Pinpoint the cell where the given text exists, returning its (x, y) midpoint coordinate. 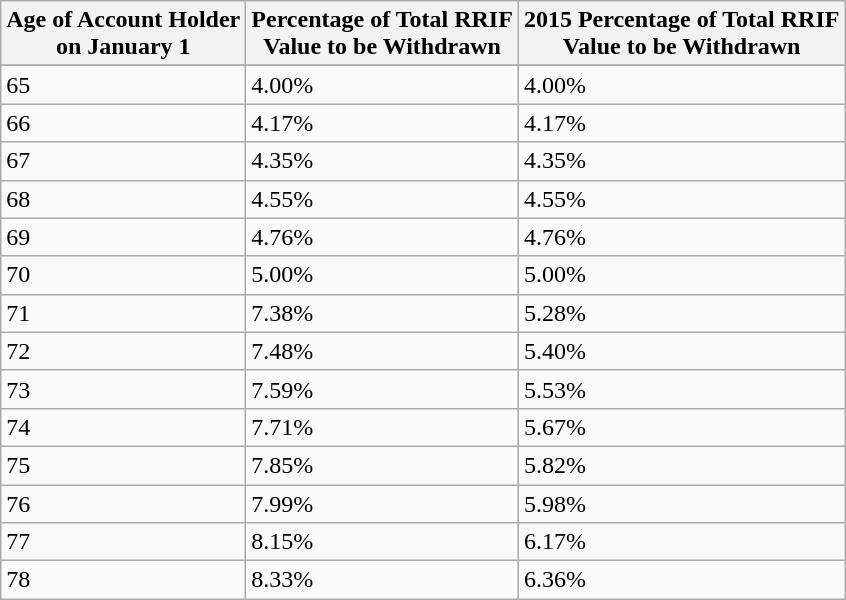
71 (124, 313)
5.82% (682, 465)
77 (124, 542)
65 (124, 85)
5.53% (682, 389)
5.98% (682, 503)
74 (124, 427)
7.38% (382, 313)
Percentage of Total RRIFValue to be Withdrawn (382, 34)
7.71% (382, 427)
6.36% (682, 580)
Age of Account Holderon January 1 (124, 34)
66 (124, 123)
8.33% (382, 580)
7.85% (382, 465)
6.17% (682, 542)
7.59% (382, 389)
70 (124, 275)
73 (124, 389)
67 (124, 161)
5.67% (682, 427)
5.28% (682, 313)
7.48% (382, 351)
76 (124, 503)
2015 Percentage of Total RRIFValue to be Withdrawn (682, 34)
8.15% (382, 542)
75 (124, 465)
72 (124, 351)
7.99% (382, 503)
5.40% (682, 351)
68 (124, 199)
69 (124, 237)
78 (124, 580)
